Pinpoint the cell where the given text exists, returning its (x, y) midpoint coordinate. 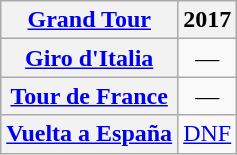
Grand Tour (90, 20)
Vuelta a España (90, 134)
Tour de France (90, 96)
DNF (208, 134)
2017 (208, 20)
Giro d'Italia (90, 58)
